Scan for the cell matching the given text and deliver its [X, Y] coordinate at center. 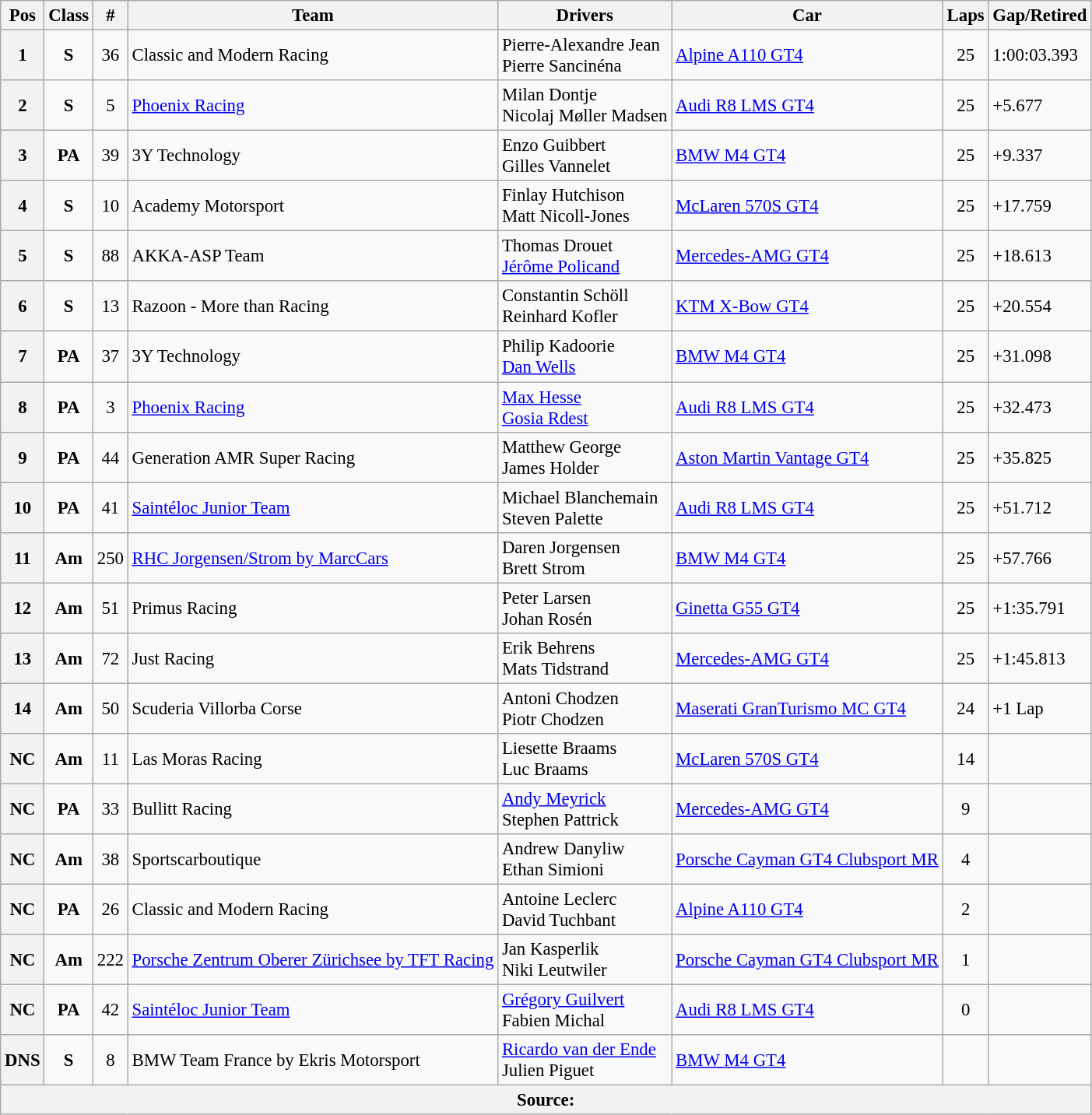
Generation AMR Super Racing [313, 458]
+32.473 [1040, 408]
44 [111, 458]
Antoine Leclerc David Tuchbant [585, 910]
Laps [965, 16]
Gap/Retired [1040, 16]
Max Hesse Gosia Rdest [585, 408]
BMW Team France by Ekris Motorsport [313, 1060]
41 [111, 507]
Pierre-Alexandre Jean Pierre Sancinéna [585, 56]
+9.337 [1040, 156]
+51.712 [1040, 507]
Pos [23, 16]
Jan Kasperlik Niki Leutwiler [585, 960]
+1:45.813 [1040, 658]
Peter Larsen Johan Rosén [585, 608]
KTM X-Bow GT4 [808, 307]
Matthew George James Holder [585, 458]
33 [111, 809]
+17.759 [1040, 205]
50 [111, 708]
6 [23, 307]
+1:35.791 [1040, 608]
DNS [23, 1060]
222 [111, 960]
42 [111, 1010]
Car [808, 16]
+18.613 [1040, 257]
Thomas Drouet Jérôme Policand [585, 257]
Porsche Zentrum Oberer Zürichsee by TFT Racing [313, 960]
Scuderia Villorba Corse [313, 708]
Bullitt Racing [313, 809]
Andy Meyrick Stephen Pattrick [585, 809]
26 [111, 910]
Just Racing [313, 658]
38 [111, 859]
Finlay Hutchison Matt Nicoll-Jones [585, 205]
7 [23, 356]
39 [111, 156]
Michael Blanchemain Steven Palette [585, 507]
+5.677 [1040, 106]
# [111, 16]
Grégory Guilvert Fabien Michal [585, 1010]
0 [965, 1010]
+57.766 [1040, 557]
Team [313, 16]
72 [111, 658]
37 [111, 356]
Primus Racing [313, 608]
Milan Dontje Nicolaj Møller Madsen [585, 106]
24 [965, 708]
Academy Motorsport [313, 205]
Sportscarboutique [313, 859]
AKKA-ASP Team [313, 257]
Drivers [585, 16]
Liesette Braams Luc Braams [585, 759]
RHC Jorgensen/Strom by MarcCars [313, 557]
Enzo Guibbert Gilles Vannelet [585, 156]
Constantin Schöll Reinhard Kofler [585, 307]
Daren Jorgensen Brett Strom [585, 557]
+20.554 [1040, 307]
Source: [546, 1100]
Antoni Chodzen Piotr Chodzen [585, 708]
250 [111, 557]
+35.825 [1040, 458]
Erik Behrens Mats Tidstrand [585, 658]
+1 Lap [1040, 708]
51 [111, 608]
Maserati GranTurismo MC GT4 [808, 708]
1:00:03.393 [1040, 56]
Andrew Danyliw Ethan Simioni [585, 859]
Class [68, 16]
Aston Martin Vantage GT4 [808, 458]
Ginetta G55 GT4 [808, 608]
+31.098 [1040, 356]
Philip Kadoorie Dan Wells [585, 356]
36 [111, 56]
88 [111, 257]
Razoon - More than Racing [313, 307]
12 [23, 608]
Las Moras Racing [313, 759]
Ricardo van der Ende Julien Piguet [585, 1060]
